From the cell containing the given text, extract its center point as (X, Y) coordinate. 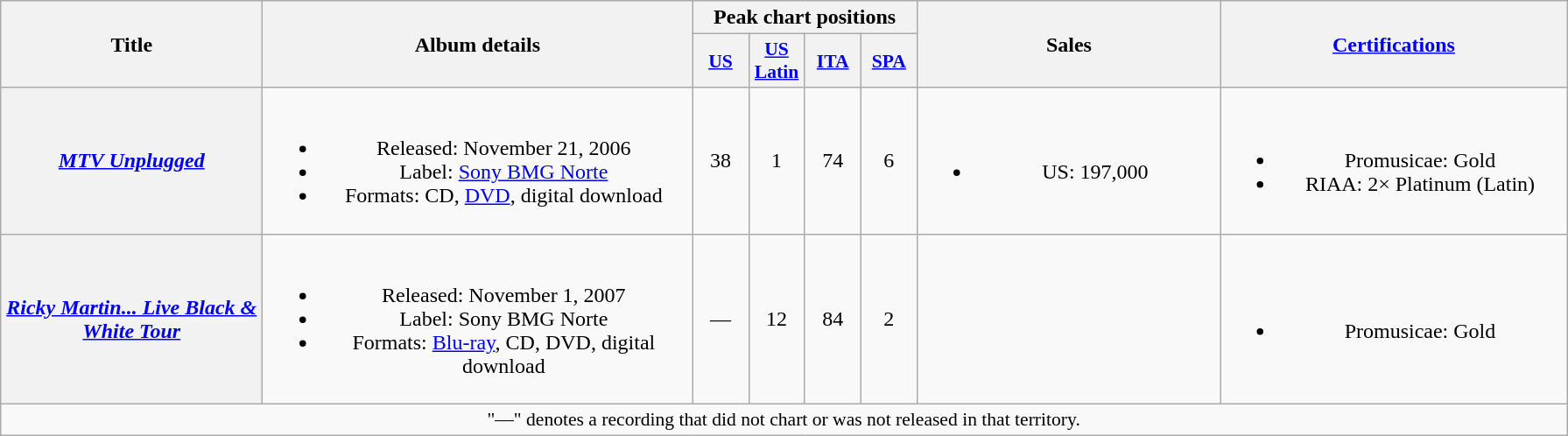
Sales (1068, 44)
ITA (833, 61)
1 (777, 161)
12 (777, 319)
74 (833, 161)
Certifications (1394, 44)
Album details (478, 44)
"—" denotes a recording that did not chart or was not released in that territory. (784, 419)
US: 197,000 (1068, 161)
Released: November 21, 2006 Label: Sony BMG NorteFormats: CD, DVD, digital download (478, 161)
US (721, 61)
— (721, 319)
US Latin (777, 61)
2 (889, 319)
Promusicae: GoldRIAA: 2× Platinum (Latin) (1394, 161)
Title (131, 44)
84 (833, 319)
38 (721, 161)
Promusicae: Gold (1394, 319)
Ricky Martin... Live Black & White Tour (131, 319)
SPA (889, 61)
6 (889, 161)
Released: November 1, 2007 Label: Sony BMG NorteFormats: Blu-ray, CD, DVD, digital download (478, 319)
Peak chart positions (805, 18)
MTV Unplugged (131, 161)
